Provide the [x, y] coordinate of the cell's center where the given text is located.  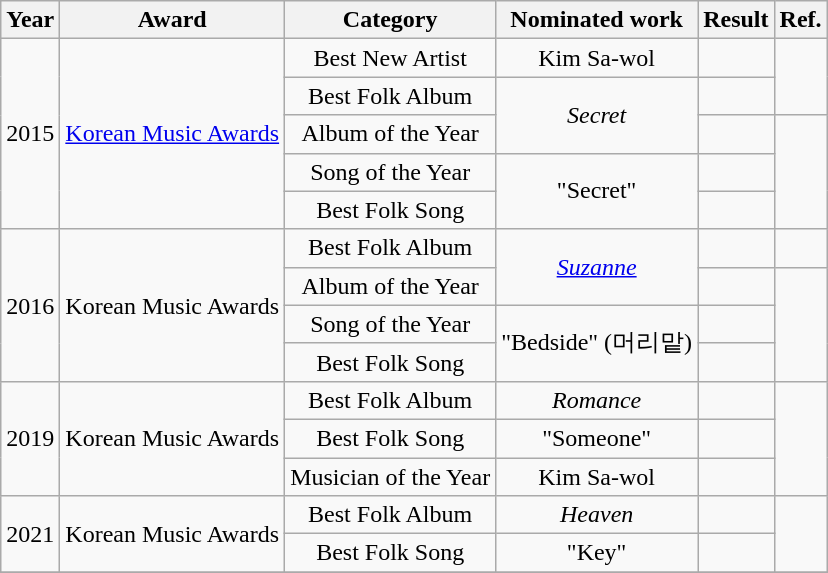
Ref. [800, 20]
"Key" [597, 553]
"Secret" [597, 191]
Secret [597, 115]
Romance [597, 400]
Musician of the Year [390, 477]
2021 [30, 534]
2019 [30, 438]
Best New Artist [390, 58]
Award [172, 20]
Result [736, 20]
Category [390, 20]
Heaven [597, 515]
Suzanne [597, 267]
Nominated work [597, 20]
Year [30, 20]
"Bedside" (머리맡) [597, 343]
2015 [30, 134]
"Someone" [597, 438]
2016 [30, 305]
